Scan for the cell matching the given text and deliver its (x, y) coordinate at center. 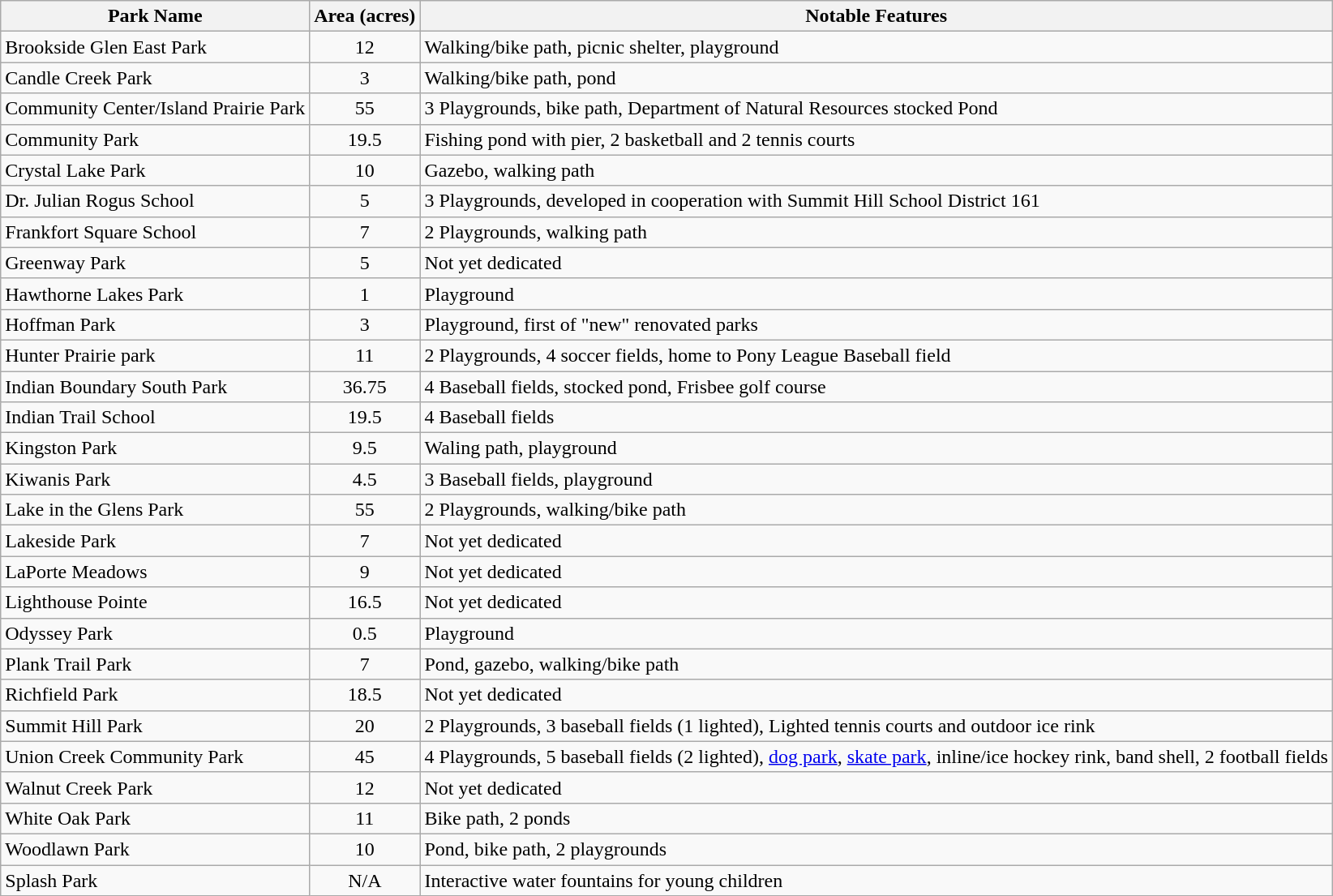
4.5 (365, 479)
Hunter Prairie park (156, 355)
3 Baseball fields, playground (876, 479)
Frankfort Square School (156, 232)
Community Park (156, 139)
45 (365, 757)
1 (365, 294)
Area (acres) (365, 16)
Odyssey Park (156, 633)
Union Creek Community Park (156, 757)
Crystal Lake Park (156, 170)
Greenway Park (156, 263)
Community Center/Island Prairie Park (156, 109)
2 Playgrounds, walking path (876, 232)
Indian Boundary South Park (156, 387)
4 Baseball fields (876, 418)
Interactive water fountains for young children (876, 880)
Pond, bike path, 2 playgrounds (876, 849)
Kingston Park (156, 448)
Lake in the Glens Park (156, 510)
Bike path, 2 ponds (876, 818)
Brookside Glen East Park (156, 47)
Walking/bike path, picnic shelter, playground (876, 47)
Indian Trail School (156, 418)
4 Baseball fields, stocked pond, Frisbee golf course (876, 387)
Walking/bike path, pond (876, 78)
White Oak Park (156, 818)
9 (365, 572)
Richfield Park (156, 695)
3 Playgrounds, developed in cooperation with Summit Hill School District 161 (876, 201)
2 Playgrounds, 4 soccer fields, home to Pony League Baseball field (876, 355)
N/A (365, 880)
Lighthouse Pointe (156, 602)
Waling path, playground (876, 448)
36.75 (365, 387)
16.5 (365, 602)
Splash Park (156, 880)
Park Name (156, 16)
2 Playgrounds, 3 baseball fields (1 lighted), Lighted tennis courts and outdoor ice rink (876, 726)
LaPorte Meadows (156, 572)
4 Playgrounds, 5 baseball fields (2 lighted), dog park, skate park, inline/ice hockey rink, band shell, 2 football fields (876, 757)
0.5 (365, 633)
9.5 (365, 448)
Hoffman Park (156, 324)
Hawthorne Lakes Park (156, 294)
Summit Hill Park (156, 726)
Gazebo, walking path (876, 170)
2 Playgrounds, walking/bike path (876, 510)
Notable Features (876, 16)
Candle Creek Park (156, 78)
Fishing pond with pier, 2 basketball and 2 tennis courts (876, 139)
3 Playgrounds, bike path, Department of Natural Resources stocked Pond (876, 109)
Playground, first of "new" renovated parks (876, 324)
Lakeside Park (156, 541)
Plank Trail Park (156, 664)
18.5 (365, 695)
Woodlawn Park (156, 849)
Dr. Julian Rogus School (156, 201)
Kiwanis Park (156, 479)
Walnut Creek Park (156, 787)
Pond, gazebo, walking/bike path (876, 664)
20 (365, 726)
